From the cell containing the given text, extract its center point as [X, Y] coordinate. 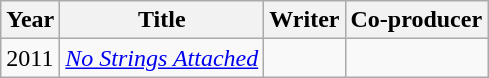
Co-producer [416, 20]
Writer [304, 20]
Title [162, 20]
Year [30, 20]
No Strings Attached [162, 58]
2011 [30, 58]
